Return [x, y] of the center of cell containing provided text 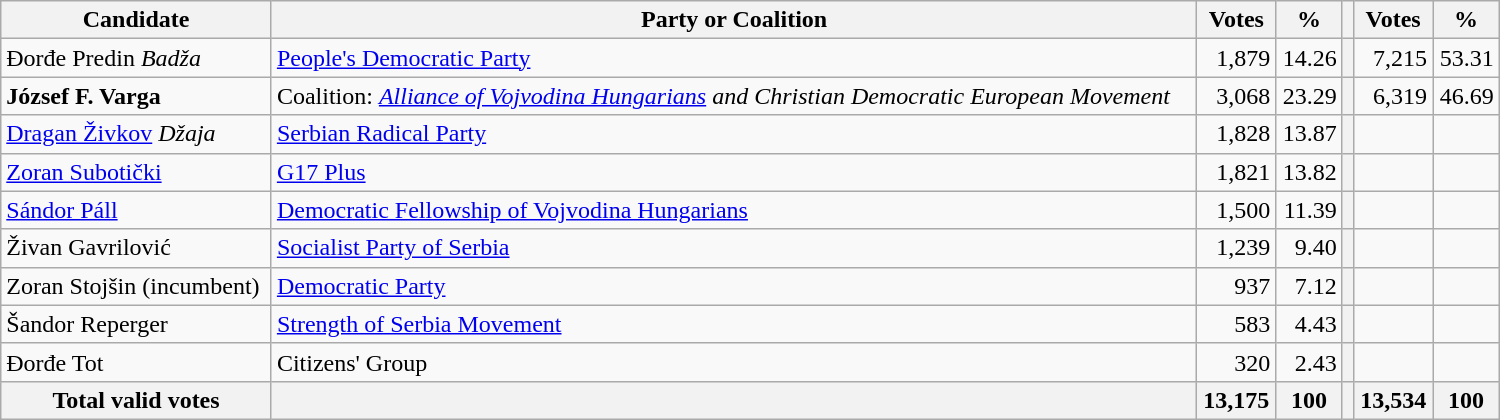
1,879 [1236, 58]
Đorđe Predin Badža [136, 58]
7,215 [1394, 58]
13.87 [1310, 134]
1,239 [1236, 248]
Democratic Fellowship of Vojvodina Hungarians [734, 210]
Citizens' Group [734, 362]
11.39 [1310, 210]
13,175 [1236, 400]
G17 Plus [734, 172]
Democratic Party [734, 286]
Party or Coalition [734, 20]
Zoran Stojšin (incumbent) [136, 286]
1,821 [1236, 172]
320 [1236, 362]
Dragan Živkov Džaja [136, 134]
Šandor Reperger [136, 324]
9.40 [1310, 248]
Đorđe Tot [136, 362]
4.43 [1310, 324]
6,319 [1394, 96]
Total valid votes [136, 400]
13,534 [1394, 400]
Socialist Party of Serbia [734, 248]
3,068 [1236, 96]
Sándor Páll [136, 210]
1,500 [1236, 210]
Živan Gavrilović [136, 248]
Coalition: Alliance of Vojvodina Hungarians and Christian Democratic European Movement [734, 96]
7.12 [1310, 286]
53.31 [1466, 58]
People's Democratic Party [734, 58]
937 [1236, 286]
13.82 [1310, 172]
23.29 [1310, 96]
46.69 [1466, 96]
583 [1236, 324]
Candidate [136, 20]
2.43 [1310, 362]
1,828 [1236, 134]
Zoran Subotički [136, 172]
József F. Varga [136, 96]
Serbian Radical Party [734, 134]
Strength of Serbia Movement [734, 324]
14.26 [1310, 58]
